Locate the cell with the specified text and output its (X, Y) center coordinate. 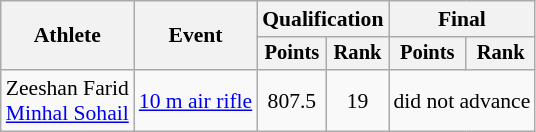
Zeeshan FaridMinhal Sohail (68, 100)
807.5 (292, 100)
did not advance (462, 100)
Qualification (322, 19)
Final (462, 19)
Athlete (68, 36)
Event (196, 36)
19 (358, 100)
10 m air rifle (196, 100)
